Detect which cell encompasses the target text, then output its (X, Y) center coordinate. 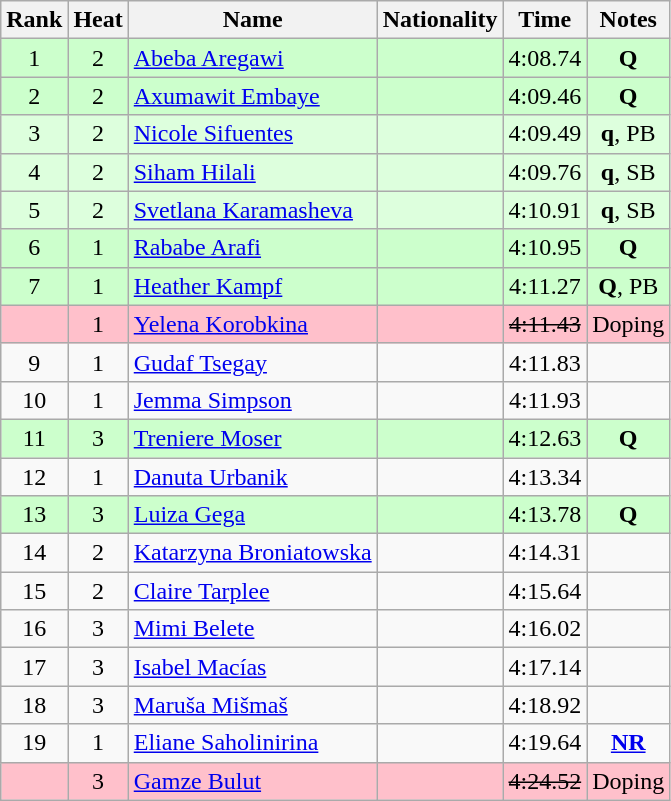
11 (34, 438)
4:11.83 (545, 362)
Time (545, 20)
Abeba Aregawi (252, 58)
4:12.63 (545, 438)
Claire Tarplee (252, 591)
Jemma Simpson (252, 400)
15 (34, 591)
4:08.74 (545, 58)
Nationality (440, 20)
NR (628, 743)
9 (34, 362)
4:11.93 (545, 400)
18 (34, 705)
Yelena Korobkina (252, 324)
Heat (98, 20)
Luiza Gega (252, 515)
13 (34, 515)
Mimi Belete (252, 629)
4:16.02 (545, 629)
4:13.34 (545, 477)
6 (34, 248)
4:11.43 (545, 324)
Rababe Arafi (252, 248)
Nicole Sifuentes (252, 134)
4:10.95 (545, 248)
4:14.31 (545, 553)
12 (34, 477)
16 (34, 629)
4:17.14 (545, 667)
Isabel Macías (252, 667)
Gudaf Tsegay (252, 362)
Danuta Urbanik (252, 477)
Gamze Bulut (252, 781)
5 (34, 210)
Svetlana Karamasheva (252, 210)
Rank (34, 20)
17 (34, 667)
4:19.64 (545, 743)
Maruša Mišmaš (252, 705)
Siham Hilali (252, 172)
4:13.78 (545, 515)
14 (34, 553)
4 (34, 172)
19 (34, 743)
Treniere Moser (252, 438)
4:09.49 (545, 134)
10 (34, 400)
Name (252, 20)
Q, PB (628, 286)
Eliane Saholinirina (252, 743)
Heather Kampf (252, 286)
4:09.76 (545, 172)
4:24.52 (545, 781)
4:10.91 (545, 210)
4:15.64 (545, 591)
Notes (628, 20)
4:11.27 (545, 286)
q, PB (628, 134)
Axumawit Embaye (252, 96)
Katarzyna Broniatowska (252, 553)
4:18.92 (545, 705)
7 (34, 286)
4:09.46 (545, 96)
